Find where the given text appears and provide that cell's center as (X, Y) coordinate. 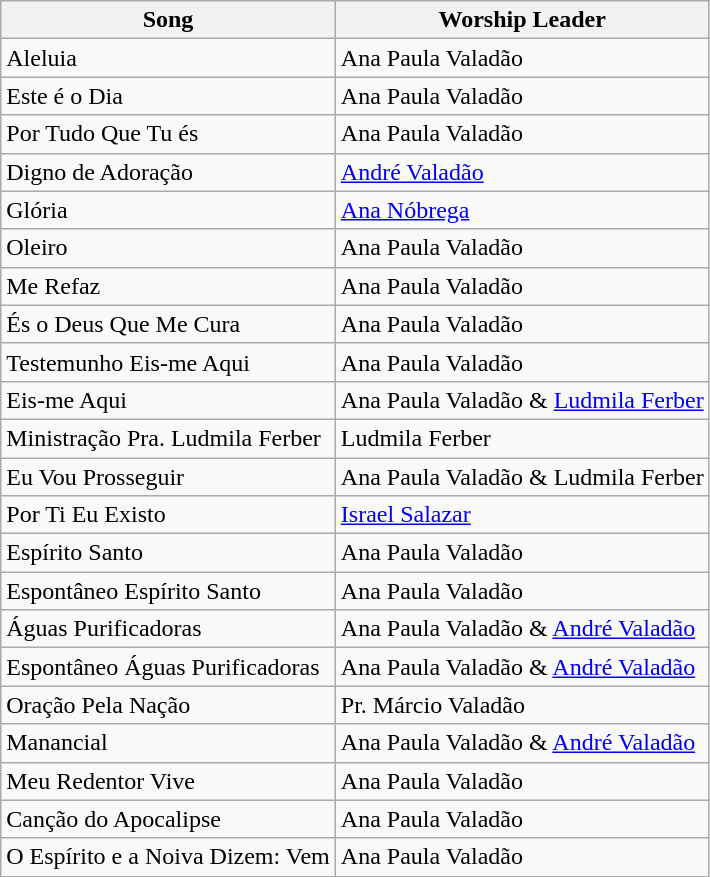
Espontâneo Águas Purificadoras (168, 667)
Oração Pela Nação (168, 705)
Oleiro (168, 248)
Espírito Santo (168, 553)
Manancial (168, 743)
Por Ti Eu Existo (168, 515)
Águas Purificadoras (168, 629)
O Espírito e a Noiva Dizem: Vem (168, 857)
Eu Vou Prosseguir (168, 477)
Por Tudo Que Tu és (168, 134)
Aleluia (168, 58)
Ludmila Ferber (522, 438)
Eis-me Aqui (168, 400)
André Valadão (522, 172)
Testemunho Eis-me Aqui (168, 362)
És o Deus Que Me Cura (168, 324)
Meu Redentor Vive (168, 781)
Me Refaz (168, 286)
Este é o Dia (168, 96)
Ana Nóbrega (522, 210)
Espontâneo Espírito Santo (168, 591)
Song (168, 20)
Pr. Márcio Valadão (522, 705)
Ministração Pra. Ludmila Ferber (168, 438)
Glória (168, 210)
Digno de Adoração (168, 172)
Canção do Apocalipse (168, 819)
Worship Leader (522, 20)
Israel Salazar (522, 515)
